Provide the [X, Y] coordinate of the cell's center where the given text is located.  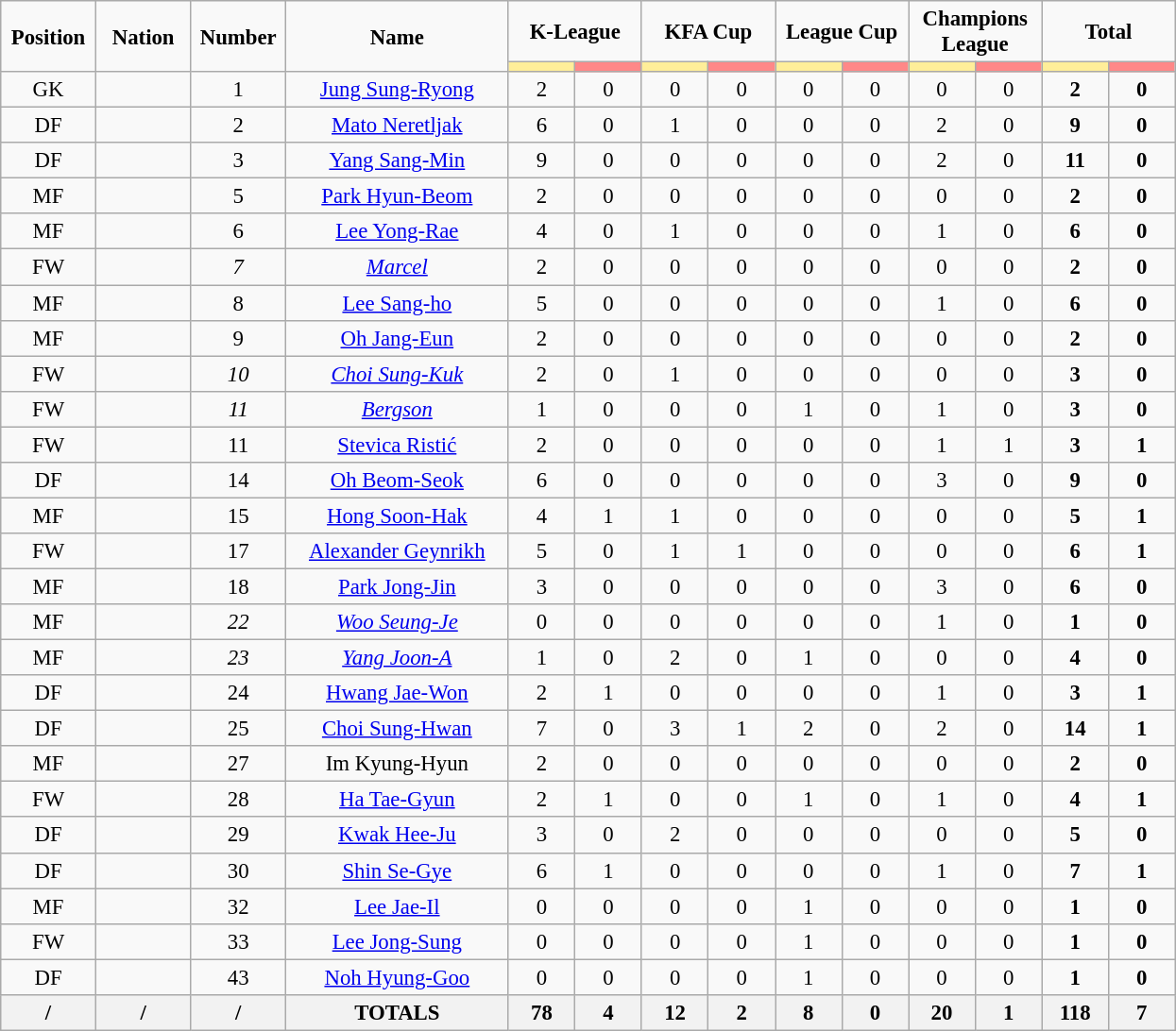
Name [398, 36]
League Cup [841, 32]
Jung Sung-Ryong [398, 90]
118 [1075, 1013]
TOTALS [398, 1013]
Lee Jong-Sung [398, 941]
KFA Cup [708, 32]
Kwak Hee-Ju [398, 836]
Champions League [975, 32]
15 [238, 515]
Im Kyung-Hyun [398, 764]
Total [1109, 32]
K-League [574, 32]
GK [49, 90]
20 [943, 1013]
Lee Yong-Rae [398, 231]
Yang Joon-A [398, 658]
Nation [144, 36]
Lee Sang-ho [398, 303]
12 [674, 1013]
Number [238, 36]
Bergson [398, 409]
18 [238, 586]
Mato Neretljak [398, 126]
23 [238, 658]
Woo Seung-Je [398, 622]
33 [238, 941]
78 [542, 1013]
Position [49, 36]
17 [238, 551]
Marcel [398, 267]
Hong Soon-Hak [398, 515]
Yang Sang-Min [398, 161]
Hwang Jae-Won [398, 693]
29 [238, 836]
Alexander Geynrikh [398, 551]
Lee Jae-Il [398, 906]
Oh Beom-Seok [398, 481]
10 [238, 374]
27 [238, 764]
30 [238, 870]
24 [238, 693]
Park Jong-Jin [398, 586]
Choi Sung-Hwan [398, 729]
25 [238, 729]
Park Hyun-Beom [398, 196]
32 [238, 906]
Stevica Ristić [398, 445]
28 [238, 800]
Shin Se-Gye [398, 870]
Choi Sung-Kuk [398, 374]
22 [238, 622]
43 [238, 977]
Noh Hyung-Goo [398, 977]
Ha Tae-Gyun [398, 800]
Oh Jang-Eun [398, 338]
